For the text-containing cell, return its midpoint in [x, y] coordinate format. 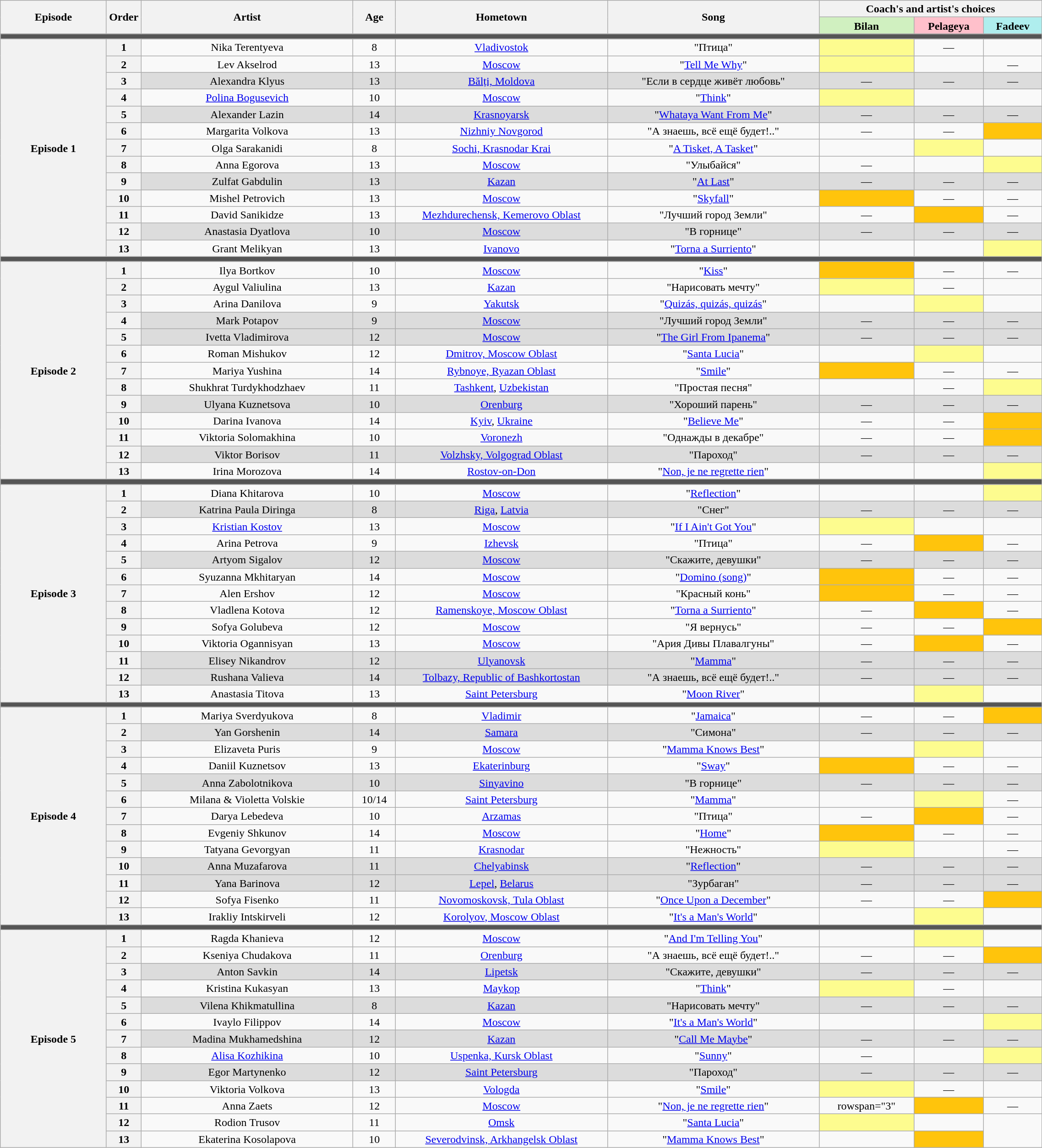
Syuzanna Mkhitaryan [247, 576]
Episode [53, 17]
"At Last" [714, 181]
Vilena Khikmatullina [247, 1006]
"Зурбаган" [714, 883]
Riga, Latvia [501, 509]
Sofya Fisenko [247, 899]
Anna Zabolotnikova [247, 782]
Irakliy Intskirveli [247, 917]
Viktoria Volkova [247, 1089]
Alisa Kozhikina [247, 1055]
Mark Potapov [247, 321]
Sofya Golubeva [247, 626]
Pelageya [949, 26]
Episode 1 [53, 147]
Episode 4 [53, 816]
"Sway" [714, 766]
Ekaterinburg [501, 766]
Ivanovo [501, 248]
"Однажды в декабре" [714, 438]
Irina Morozova [247, 471]
Voronezh [501, 438]
Ragda Khanieva [247, 938]
Roman Mishukov [247, 354]
Mezhdurechensk, Kemerovo Oblast [501, 215]
Yakutsk [501, 303]
Polina Bogusevich [247, 98]
Ulyana Kuznetsova [247, 404]
Ivetta Vladimirova [247, 337]
Kseniya Chudakova [247, 955]
"Ария Дивы Плавалгуны" [714, 644]
Uspenka, Kursk Oblast [501, 1055]
Ekaterina Kosolapova [247, 1139]
Artist [247, 17]
Vladivostok [501, 48]
"Хороший парень" [714, 404]
Dmitrov, Moscow Oblast [501, 354]
Anna Zaets [247, 1105]
Darina Ivanova [247, 420]
Rodion Trusov [247, 1123]
Kristina Kukasyan [247, 988]
Vologda [501, 1089]
Grant Melikyan [247, 248]
Rybnoye, Ryazan Oblast [501, 371]
Elizaveta Puris [247, 749]
Nika Terentyeva [247, 48]
10/14 [375, 800]
Song [714, 17]
"Domino (song)" [714, 576]
"Jamaica" [714, 715]
"Улыбайся" [714, 165]
Fadeev [1013, 26]
"Я вернусь" [714, 626]
Tatyana Gevorgyan [247, 850]
"Снег" [714, 509]
"And I'm Telling You" [714, 938]
Shukhrat Turdykhodzhaev [247, 387]
Margarita Volkova [247, 131]
"Call Me Maybe" [714, 1039]
"Если в сердце живёт любовь" [714, 81]
Coach's and artist's choices [931, 9]
"Home" [714, 832]
Anna Muzafarova [247, 866]
Order [124, 17]
Chelyabinsk [501, 866]
Lipetsk [501, 972]
Kristian Kostov [247, 527]
Volzhsky, Volgograd Oblast [501, 454]
Alexandra Klyus [247, 81]
Darya Lebedeva [247, 816]
"Красный конь" [714, 593]
Mariya Sverdyukova [247, 715]
Ivaylo Filippov [247, 1022]
Nizhniy Novgorod [501, 131]
Alexander Lazin [247, 114]
"Симона" [714, 733]
Novomoskovsk, Tula Oblast [501, 899]
Krasnodar [501, 850]
"Once Upon a December" [714, 899]
Arzamas [501, 816]
Milana & Violetta Volskie [247, 800]
Evgeniy Shkunov [247, 832]
Sinyavino [501, 782]
Olga Sarakanidi [247, 147]
"Tell Me Why" [714, 64]
Maykop [501, 988]
rowspan="3" [867, 1105]
"Sunny" [714, 1055]
Ramenskoye, Moscow Oblast [501, 610]
Izhevsk [501, 543]
Arina Petrova [247, 543]
"Quizás, quizás, quizás" [714, 303]
Zulfat Gabdulin [247, 181]
"Moon River" [714, 693]
Kyiv, Ukraine [501, 420]
Omsk [501, 1123]
Artyom Sigalov [247, 560]
Madina Mukhamedshina [247, 1039]
Bălți, Moldova [501, 81]
Hometown [501, 17]
Yan Gorshenin [247, 733]
Anton Savkin [247, 972]
Lepel, Belarus [501, 883]
Episode 2 [53, 370]
Krasnoyarsk [501, 114]
Mariya Yushina [247, 371]
"Skyfall" [714, 198]
Ilya Bortkov [247, 270]
Mishel Petrovich [247, 198]
Vladimir [501, 715]
Lev Akselrod [247, 64]
"Простая песня" [714, 387]
Viktoria Solomakhina [247, 438]
Episode 5 [53, 1039]
Age [375, 17]
"The Girl From Ipanema" [714, 337]
David Sanikidze [247, 215]
Bilan [867, 26]
"Believe Me" [714, 420]
Arina Danilova [247, 303]
Daniil Kuznetsov [247, 766]
Egor Martynenko [247, 1072]
Katrina Paula Diringa [247, 509]
Elisey Nikandrov [247, 660]
Samara [501, 733]
"Kiss" [714, 270]
Anna Egorova [247, 165]
Episode 3 [53, 593]
"Нежность" [714, 850]
"Whataya Want From Me" [714, 114]
Anastasia Titova [247, 693]
Anastasia Dyatlova [247, 232]
Tolbazy, Republic of Bashkortostan [501, 677]
Severodvinsk, Arkhangelsk Oblast [501, 1139]
Alen Ershov [247, 593]
Ulyanovsk [501, 660]
Rostov-on-Don [501, 471]
Sochi, Krasnodar Krai [501, 147]
Diana Khitarova [247, 493]
Aygul Valiulina [247, 287]
Rushana Valieva [247, 677]
Yana Barinova [247, 883]
Viktoria Ogannisyan [247, 644]
"A Tisket, A Tasket" [714, 147]
Tashkent, Uzbekistan [501, 387]
"If I Ain't Got You" [714, 527]
Vladlena Kotova [247, 610]
Korolyov, Moscow Oblast [501, 917]
Viktor Borisov [247, 454]
